Return (X, Y) of the center of cell containing provided text 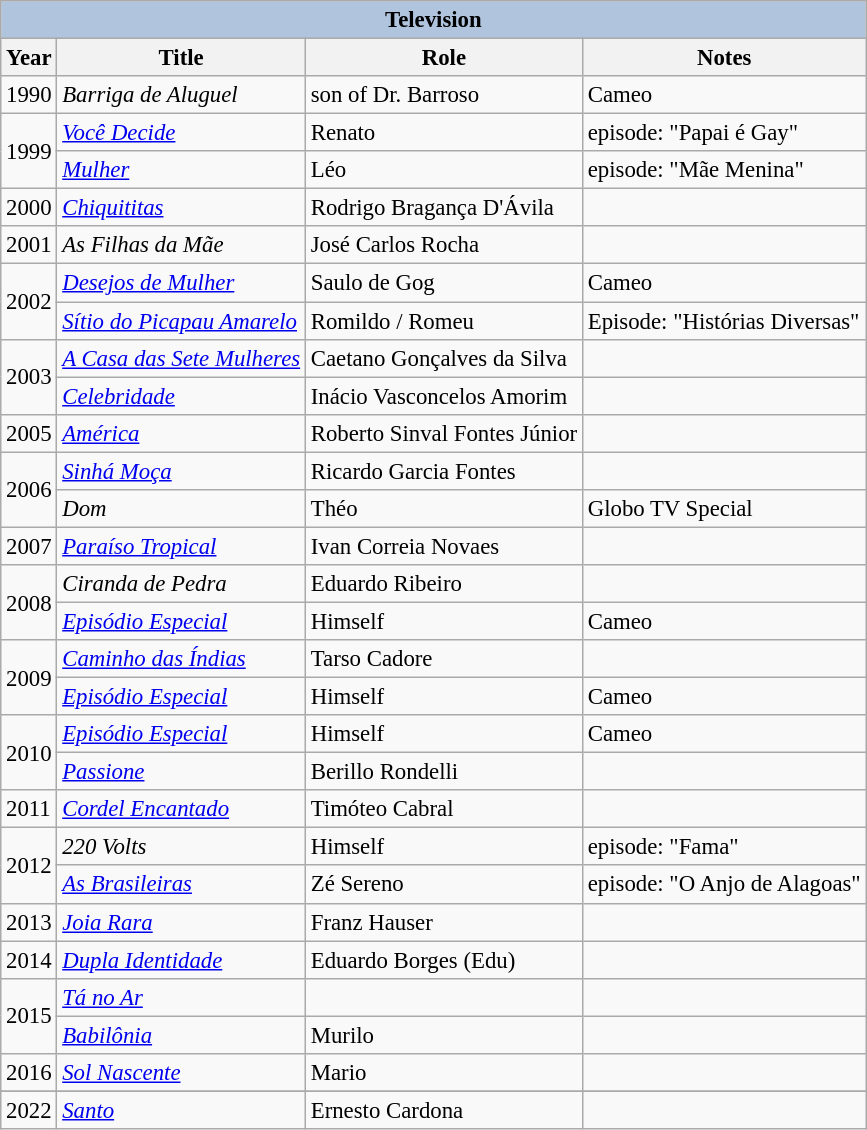
Você Decide (182, 133)
Mulher (182, 170)
2014 (29, 960)
episode: "Papai é Gay" (724, 133)
Caminho das Índias (182, 659)
2008 (29, 602)
Babilônia (182, 1035)
2013 (29, 922)
2022 (29, 1110)
Television (434, 20)
A Casa das Sete Mulheres (182, 358)
Sítio do Picapau Amarelo (182, 321)
Sinhá Moça (182, 471)
Caetano Gonçalves da Silva (444, 358)
Théo (444, 509)
Renato (444, 133)
Dupla Identidade (182, 960)
2003 (29, 376)
Léo (444, 170)
Tá no Ar (182, 997)
Romildo / Romeu (444, 321)
Zé Sereno (444, 885)
2007 (29, 546)
Eduardo Ribeiro (444, 584)
Rodrigo Bragança D'Ávila (444, 208)
Franz Hauser (444, 922)
2016 (29, 1073)
Timóteo Cabral (444, 809)
Notes (724, 58)
Celebridade (182, 396)
Cordel Encantado (182, 809)
Eduardo Borges (Edu) (444, 960)
Title (182, 58)
Inácio Vasconcelos Amorim (444, 396)
Sol Nascente (182, 1073)
Ernesto Cardona (444, 1110)
Passione (182, 772)
Tarso Cadore (444, 659)
2010 (29, 752)
José Carlos Rocha (444, 245)
Role (444, 58)
Paraíso Tropical (182, 546)
1999 (29, 152)
Year (29, 58)
Joia Rara (182, 922)
2006 (29, 490)
episode: "Fama" (724, 847)
2005 (29, 433)
Desejos de Mulher (182, 283)
As Brasileiras (182, 885)
2012 (29, 866)
América (182, 433)
Ricardo Garcia Fontes (444, 471)
episode: "Mãe Menina" (724, 170)
Roberto Sinval Fontes Júnior (444, 433)
2015 (29, 1016)
2002 (29, 302)
Ciranda de Pedra (182, 584)
Dom (182, 509)
Saulo de Gog (444, 283)
Chiquititas (182, 208)
220 Volts (182, 847)
Barriga de Aluguel (182, 95)
As Filhas da Mãe (182, 245)
2001 (29, 245)
2000 (29, 208)
Ivan Correia Novaes (444, 546)
2009 (29, 678)
Santo (182, 1110)
Episode: "Histórias Diversas" (724, 321)
2011 (29, 809)
Globo TV Special (724, 509)
episode: "O Anjo de Alagoas" (724, 885)
Mario (444, 1073)
1990 (29, 95)
Berillo Rondelli (444, 772)
son of Dr. Barroso (444, 95)
Murilo (444, 1035)
